Determine the (X, Y) coordinate at the center of the cell enclosing the given text.  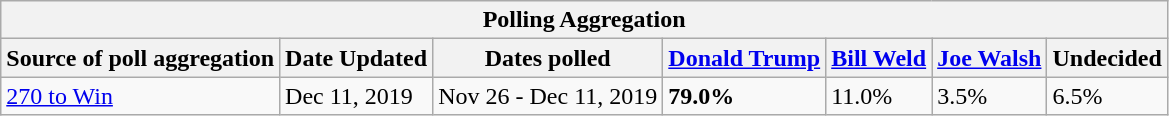
11.0% (879, 96)
79.0% (744, 96)
Nov 26 - Dec 11, 2019 (548, 96)
Joe Walsh (990, 58)
Dec 11, 2019 (356, 96)
270 to Win (140, 96)
Bill Weld (879, 58)
Source of poll aggregation (140, 58)
Donald Trump (744, 58)
6.5% (1107, 96)
Undecided (1107, 58)
3.5% (990, 96)
Date Updated (356, 58)
Dates polled (548, 58)
Polling Aggregation (584, 20)
